Pinpoint the cell where the given text exists, returning its (X, Y) midpoint coordinate. 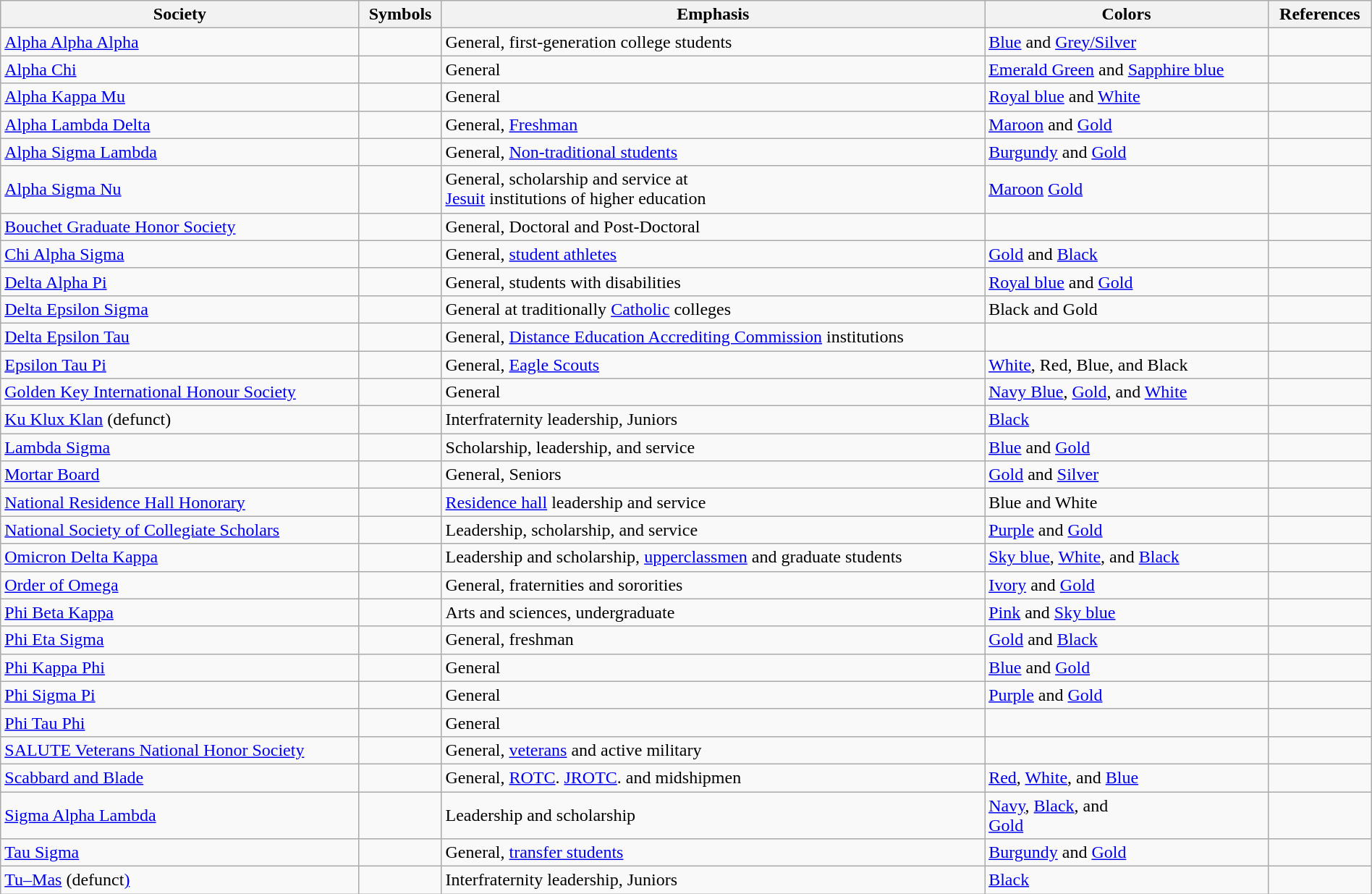
Ku Klux Klan (defunct) (179, 420)
Lambda Sigma (179, 447)
Colors (1127, 14)
Emerald Green and Sapphire blue (1127, 69)
Omicron Delta Kappa (179, 557)
General, Non-traditional students (713, 152)
Society (179, 14)
General, veterans and active military (713, 750)
Ivory and Gold (1127, 585)
Delta Epsilon Tau (179, 337)
Alpha Lambda Delta (179, 125)
General at traditionally Catholic colleges (713, 309)
Golden Key International Honour Society (179, 392)
General, students with disabilities (713, 282)
Pink and Sky blue (1127, 612)
Phi Sigma Pi (179, 695)
Mortar Board (179, 475)
Maroon and Gold (1127, 125)
General, first-generation college students (713, 42)
General, Doctoral and Post-Doctoral (713, 227)
Phi Kappa Phi (179, 667)
Delta Epsilon Sigma (179, 309)
Leadership and scholarship (713, 815)
Blue and White (1127, 502)
Alpha Alpha Alpha (179, 42)
Tau Sigma (179, 853)
National Residence Hall Honorary (179, 502)
Arts and sciences, undergraduate (713, 612)
Alpha Sigma Nu (179, 190)
General, fraternities and sororities (713, 585)
Leadership, scholarship, and service (713, 530)
Royal blue and Gold (1127, 282)
Phi Eta Sigma (179, 640)
General, Distance Education Accrediting Commission institutions (713, 337)
General, freshman (713, 640)
Tu–Mas (defunct) (179, 880)
SALUTE Veterans National Honor Society (179, 750)
Scholarship, leadership, and service (713, 447)
General, transfer students (713, 853)
Navy Blue, Gold, and White (1127, 392)
Residence hall leadership and service (713, 502)
Scabbard and Blade (179, 777)
Leadership and scholarship, upperclassmen and graduate students (713, 557)
General, Eagle Scouts (713, 364)
Blue and Grey/Silver (1127, 42)
Phi Tau Phi (179, 722)
Delta Alpha Pi (179, 282)
Navy, Black, and Gold (1127, 815)
Sky blue, White, and Black (1127, 557)
Alpha Kappa Mu (179, 97)
References (1320, 14)
General, Freshman (713, 125)
Bouchet Graduate Honor Society (179, 227)
Phi Beta Kappa (179, 612)
Sigma Alpha Lambda (179, 815)
General, scholarship and service atJesuit institutions of higher education (713, 190)
White, Red, Blue, and Black (1127, 364)
Alpha Chi (179, 69)
Royal blue and White (1127, 97)
General, Seniors (713, 475)
Chi Alpha Sigma (179, 254)
National Society of Collegiate Scholars (179, 530)
General, ROTC. JROTC. and midshipmen (713, 777)
Gold and Silver (1127, 475)
General, student athletes (713, 254)
Alpha Sigma Lambda (179, 152)
Red, White, and Blue (1127, 777)
Order of Omega (179, 585)
Epsilon Tau Pi (179, 364)
Black and Gold (1127, 309)
Maroon Gold (1127, 190)
Symbols (400, 14)
Emphasis (713, 14)
